Return [X, Y] of the center of cell containing provided text 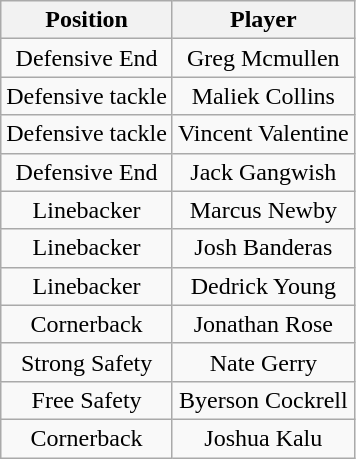
Strong Safety [87, 362]
Dedrick Young [263, 286]
Vincent Valentine [263, 134]
Jonathan Rose [263, 324]
Greg Mcmullen [263, 58]
Nate Gerry [263, 362]
Byerson Cockrell [263, 400]
Player [263, 20]
Maliek Collins [263, 96]
Position [87, 20]
Josh Banderas [263, 248]
Joshua Kalu [263, 438]
Jack Gangwish [263, 172]
Free Safety [87, 400]
Marcus Newby [263, 210]
